Return (x, y) of the center of cell containing provided text 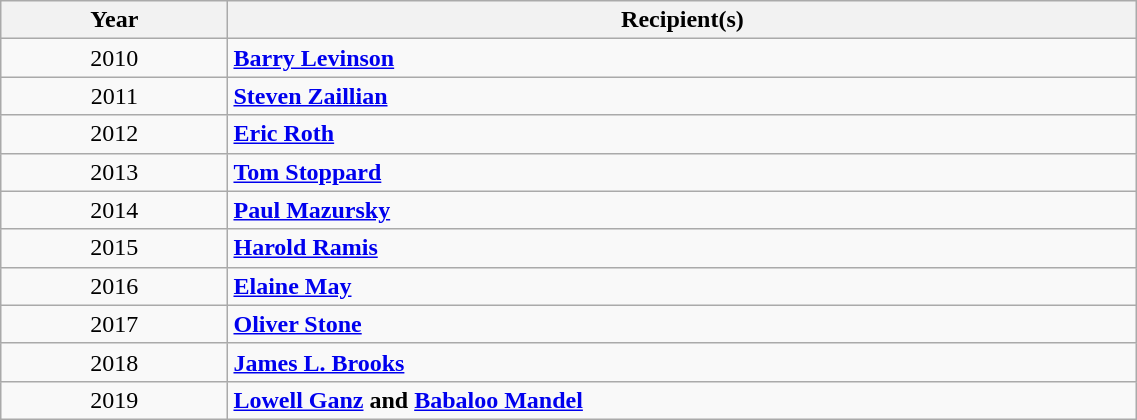
2019 (114, 400)
2010 (114, 58)
Steven Zaillian (682, 96)
Paul Mazursky (682, 210)
Lowell Ganz and Babaloo Mandel (682, 400)
2018 (114, 362)
2013 (114, 172)
2015 (114, 248)
Eric Roth (682, 134)
Oliver Stone (682, 324)
Elaine May (682, 286)
2011 (114, 96)
2012 (114, 134)
James L. Brooks (682, 362)
2014 (114, 210)
Harold Ramis (682, 248)
Tom Stoppard (682, 172)
2017 (114, 324)
Year (114, 20)
2016 (114, 286)
Barry Levinson (682, 58)
Recipient(s) (682, 20)
